Determine the (x, y) coordinate at the center of the cell enclosing the given text.  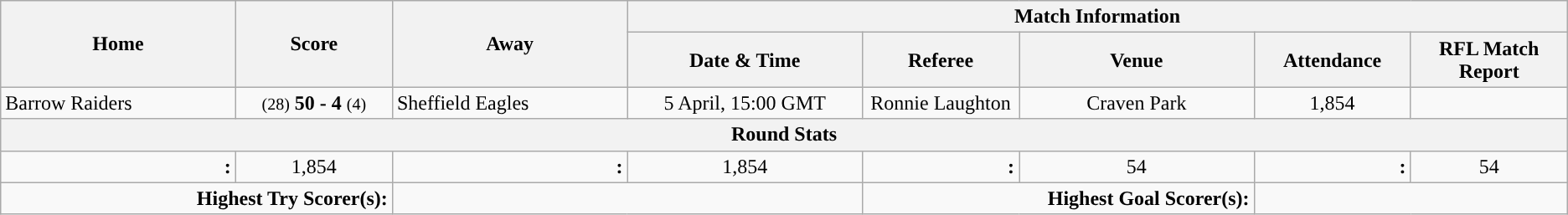
Ronnie Laughton (940, 103)
Attendance (1332, 60)
Date & Time (745, 60)
Away (509, 44)
5 April, 15:00 GMT (745, 103)
Referee (940, 60)
Match Information (1097, 17)
Sheffield Eagles (509, 103)
Highest Goal Scorer(s): (1058, 198)
Venue (1137, 60)
Craven Park (1137, 103)
(28) 50 - 4 (4) (313, 103)
Score (313, 44)
Highest Try Scorer(s): (197, 198)
Round Stats (784, 135)
Barrow Raiders (119, 103)
RFL Match Report (1489, 60)
Home (119, 44)
